Determine the [x, y] coordinate at the center of the cell enclosing the given text.  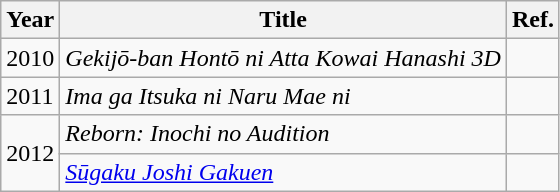
Reborn: Inochi no Audition [284, 134]
Title [284, 20]
2011 [30, 96]
Year [30, 20]
2010 [30, 58]
Ref. [532, 20]
Ima ga Itsuka ni Naru Mae ni [284, 96]
Gekijō-ban Hontō ni Atta Kowai Hanashi 3D [284, 58]
Sūgaku Joshi Gakuen [284, 172]
2012 [30, 153]
